Return the [x, y] coordinate for the center point of the cell that contains the specified text.  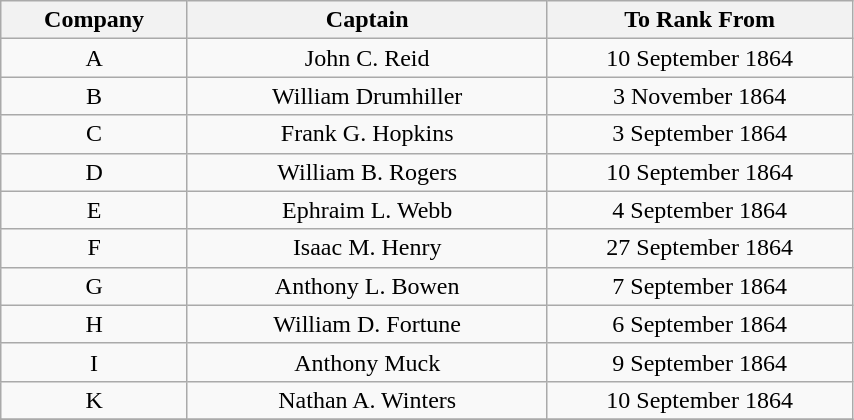
To Rank From [700, 20]
4 September 1864 [700, 210]
3 September 1864 [700, 134]
F [94, 248]
Anthony Muck [366, 362]
Frank G. Hopkins [366, 134]
Anthony L. Bowen [366, 286]
E [94, 210]
Isaac M. Henry [366, 248]
A [94, 58]
William Drumhiller [366, 96]
K [94, 400]
H [94, 324]
Company [94, 20]
D [94, 172]
27 September 1864 [700, 248]
C [94, 134]
G [94, 286]
Captain [366, 20]
William D. Fortune [366, 324]
I [94, 362]
3 November 1864 [700, 96]
7 September 1864 [700, 286]
9 September 1864 [700, 362]
John C. Reid [366, 58]
6 September 1864 [700, 324]
William B. Rogers [366, 172]
Nathan A. Winters [366, 400]
Ephraim L. Webb [366, 210]
B [94, 96]
